For the text-containing cell, return its midpoint in (X, Y) coordinate format. 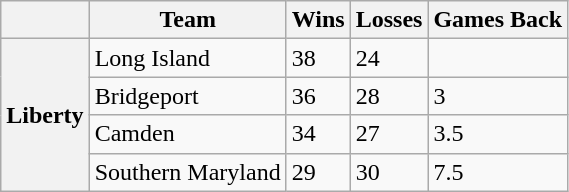
28 (389, 96)
36 (318, 96)
Southern Maryland (188, 172)
Camden (188, 134)
Bridgeport (188, 96)
34 (318, 134)
24 (389, 58)
Wins (318, 20)
Team (188, 20)
27 (389, 134)
29 (318, 172)
3 (498, 96)
7.5 (498, 172)
30 (389, 172)
Liberty (45, 115)
3.5 (498, 134)
Losses (389, 20)
Long Island (188, 58)
38 (318, 58)
Games Back (498, 20)
